Search for the cell housing the specified text and yield its (x, y) center coordinate. 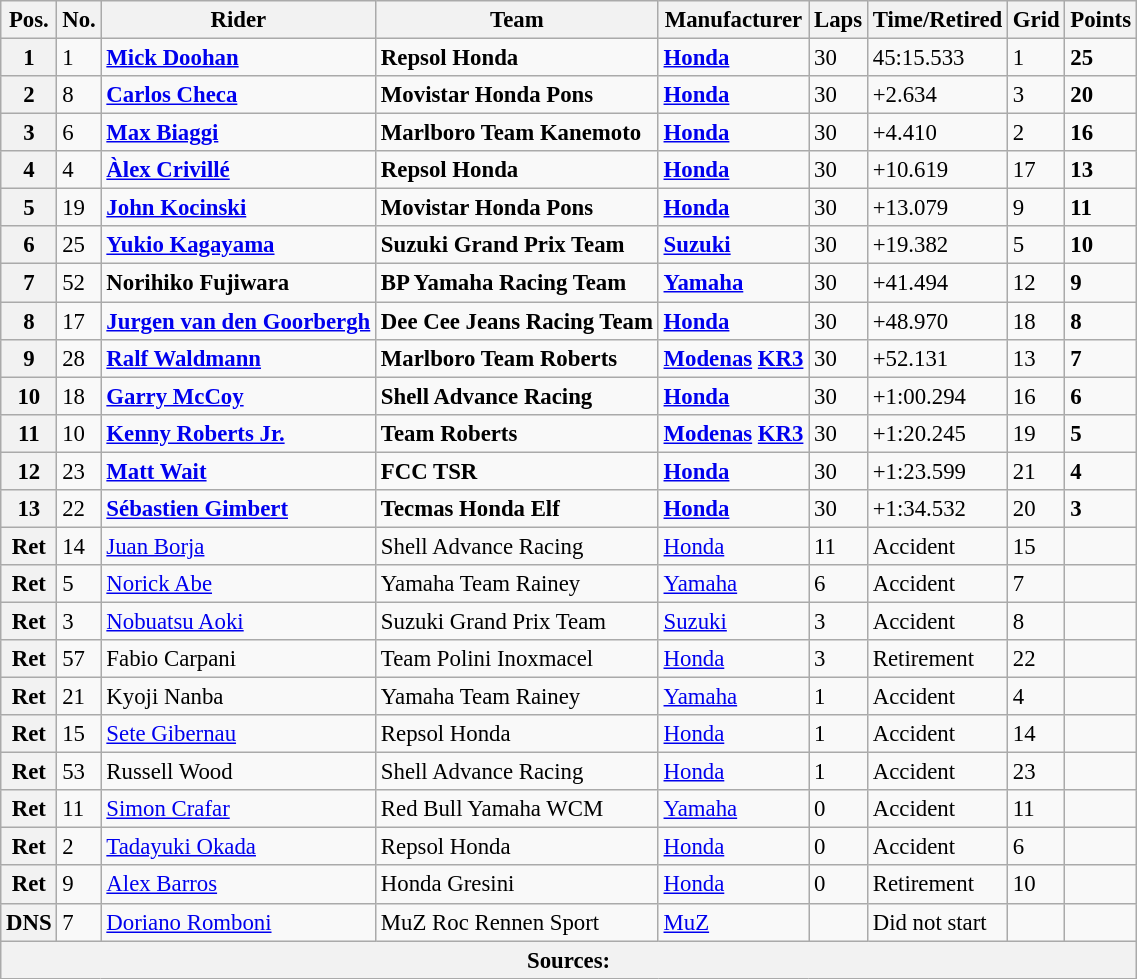
Matt Wait (238, 471)
Àlex Crivillé (238, 170)
+48.970 (937, 321)
BP Yamaha Racing Team (518, 283)
Pos. (29, 20)
+1:34.532 (937, 509)
Juan Borja (238, 546)
Marlboro Team Kanemoto (518, 133)
Team Polini Inoxmacel (518, 659)
+2.634 (937, 95)
Honda Gresini (518, 885)
Rider (238, 20)
Max Biaggi (238, 133)
+1:20.245 (937, 433)
Fabio Carpani (238, 659)
+41.494 (937, 283)
Marlboro Team Roberts (518, 358)
Points (1100, 20)
Simon Crafar (238, 809)
Yukio Kagayama (238, 245)
45:15.533 (937, 58)
Tecmas Honda Elf (518, 509)
Sébastien Gimbert (238, 509)
Time/Retired (937, 20)
+1:23.599 (937, 471)
+4.410 (937, 133)
53 (79, 772)
Kyoji Nanba (238, 697)
Manufacturer (733, 20)
Ralf Waldmann (238, 358)
+52.131 (937, 358)
Laps (838, 20)
Grid (1036, 20)
Dee Cee Jeans Racing Team (518, 321)
Did not start (937, 922)
Norihiko Fujiwara (238, 283)
+1:00.294 (937, 396)
DNS (29, 922)
52 (79, 283)
+13.079 (937, 208)
Kenny Roberts Jr. (238, 433)
Team Roberts (518, 433)
Tadayuki Okada (238, 847)
Sources: (569, 960)
Red Bull Yamaha WCM (518, 809)
John Kocinski (238, 208)
+10.619 (937, 170)
FCC TSR (518, 471)
Carlos Checa (238, 95)
Mick Doohan (238, 58)
Norick Abe (238, 584)
Alex Barros (238, 885)
Jurgen van den Goorbergh (238, 321)
MuZ Roc Rennen Sport (518, 922)
+19.382 (937, 245)
Russell Wood (238, 772)
MuZ (733, 922)
Sete Gibernau (238, 734)
Doriano Romboni (238, 922)
57 (79, 659)
Team (518, 20)
Nobuatsu Aoki (238, 621)
28 (79, 358)
Garry McCoy (238, 396)
No. (79, 20)
